From the cell containing the given text, extract its center point as (x, y) coordinate. 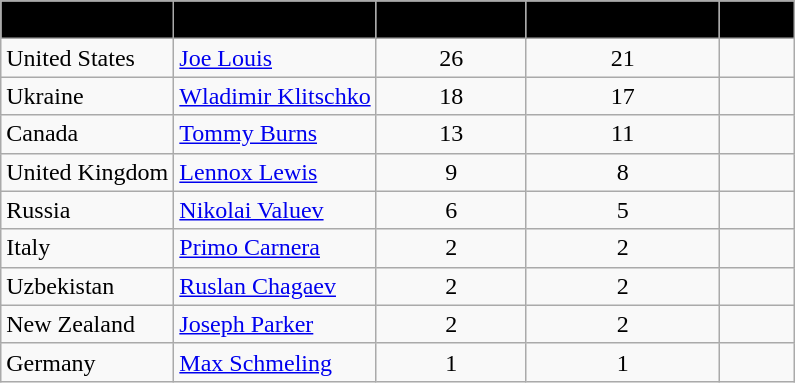
Primo Carnera (275, 248)
United Kingdom (88, 172)
Joseph Parker (275, 324)
Tommy Burns (275, 134)
Nikolai Valuev (275, 210)
Lennox Lewis (275, 172)
21 (622, 58)
5 (622, 210)
Max Schmeling (275, 362)
18 (451, 96)
17 (622, 96)
Ruslan Chagaev (275, 286)
Beaten opponents (622, 20)
Ukraine (88, 96)
Wladimir Klitschko (275, 96)
Italy (88, 248)
8 (622, 172)
13 (451, 134)
Joe Louis (275, 58)
6 (451, 210)
Champion (275, 20)
Uzbekistan (88, 286)
Germany (88, 362)
Canada (88, 134)
Fights (756, 20)
New Zealand (88, 324)
Russia (88, 210)
26 (451, 58)
11 (622, 134)
Title defenses (451, 20)
United States (88, 58)
9 (451, 172)
Country (88, 20)
